Output the (X, Y) coordinate of the center of the cell containing the given text.  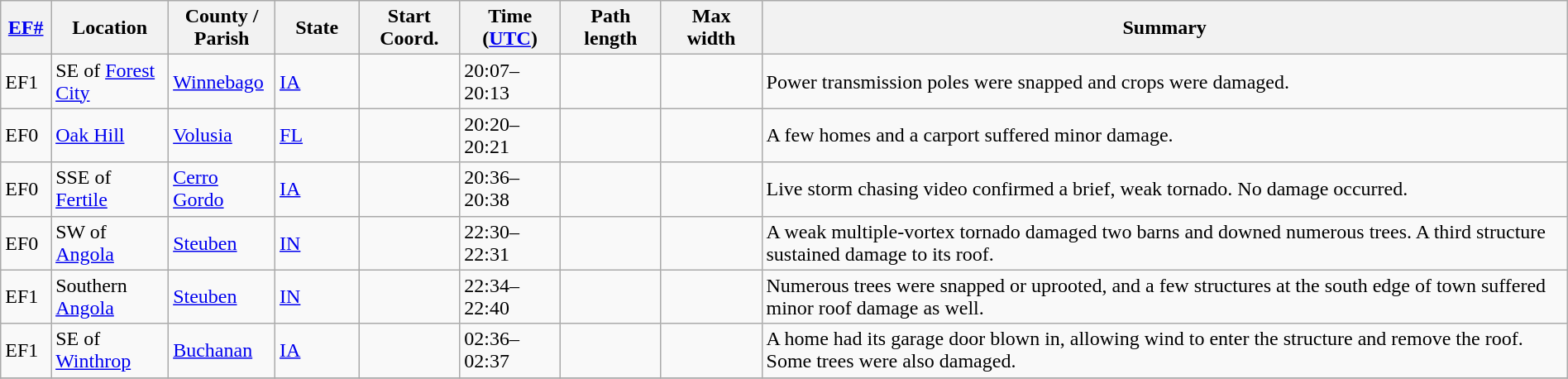
Winnebago (222, 81)
20:36–20:38 (510, 189)
EF# (26, 28)
A home had its garage door blown in, allowing wind to enter the structure and remove the roof. Some trees were also damaged. (1164, 351)
20:20–20:21 (510, 136)
SE of Forest City (110, 81)
20:07–20:13 (510, 81)
County / Parish (222, 28)
Volusia (222, 136)
Numerous trees were snapped or uprooted, and a few structures at the south edge of town suffered minor roof damage as well. (1164, 296)
State (318, 28)
Time (UTC) (510, 28)
22:30–22:31 (510, 243)
Start Coord. (409, 28)
02:36–02:37 (510, 351)
Power transmission poles were snapped and crops were damaged. (1164, 81)
Live storm chasing video confirmed a brief, weak tornado. No damage occurred. (1164, 189)
SE of Winthrop (110, 351)
FL (318, 136)
22:34–22:40 (510, 296)
Path length (610, 28)
Location (110, 28)
Summary (1164, 28)
Southern Angola (110, 296)
Oak Hill (110, 136)
A few homes and a carport suffered minor damage. (1164, 136)
SSE of Fertile (110, 189)
Buchanan (222, 351)
A weak multiple-vortex tornado damaged two barns and downed numerous trees. A third structure sustained damage to its roof. (1164, 243)
Max width (711, 28)
Cerro Gordo (222, 189)
SW of Angola (110, 243)
